Identify which cell holds the provided text, then report its (X, Y) central coordinate. 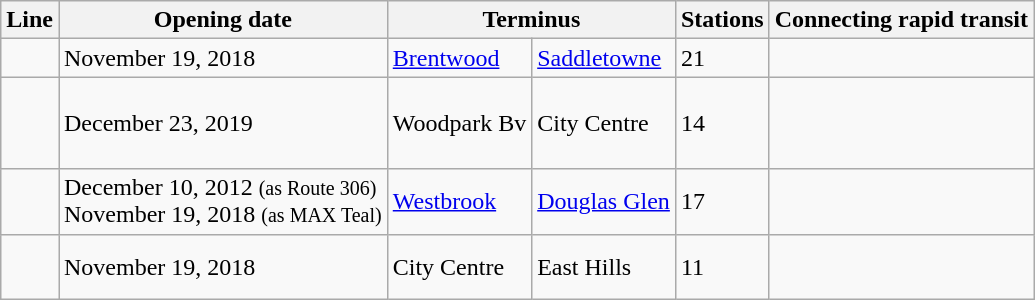
Line (30, 20)
21 (722, 58)
December 10, 2012 (as Route 306)November 19, 2018 (as MAX Teal) (222, 202)
Stations (722, 20)
17 (722, 202)
11 (722, 266)
Woodpark Bv (459, 123)
Brentwood (459, 58)
Terminus (531, 20)
Connecting rapid transit (901, 20)
14 (722, 123)
Douglas Glen (604, 202)
Westbrook (459, 202)
December 23, 2019 (222, 123)
Opening date (222, 20)
East Hills (604, 266)
Saddletowne (604, 58)
